Search for the cell housing the specified text and yield its (x, y) center coordinate. 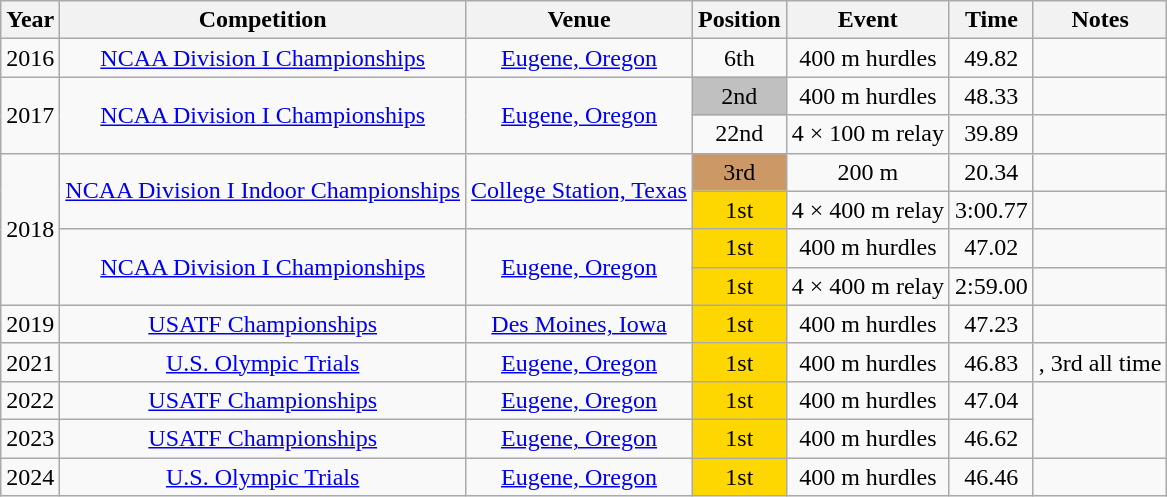
3:00.77 (991, 210)
46.46 (991, 477)
39.89 (991, 134)
2016 (30, 58)
2022 (30, 400)
Event (868, 20)
Position (739, 20)
2017 (30, 115)
46.83 (991, 362)
49.82 (991, 58)
20.34 (991, 172)
2023 (30, 438)
2nd (739, 96)
2024 (30, 477)
2021 (30, 362)
48.33 (991, 96)
Year (30, 20)
Venue (580, 20)
6th (739, 58)
2:59.00 (991, 286)
Notes (1100, 20)
200 m (868, 172)
Time (991, 20)
2019 (30, 324)
2018 (30, 229)
, 3rd all time (1100, 362)
47.04 (991, 400)
College Station, Texas (580, 191)
Competition (263, 20)
4 × 100 m relay (868, 134)
22nd (739, 134)
47.23 (991, 324)
Des Moines, Iowa (580, 324)
46.62 (991, 438)
3rd (739, 172)
47.02 (991, 248)
NCAA Division I Indoor Championships (263, 191)
